Locate the cell with the specified text and output its [X, Y] center coordinate. 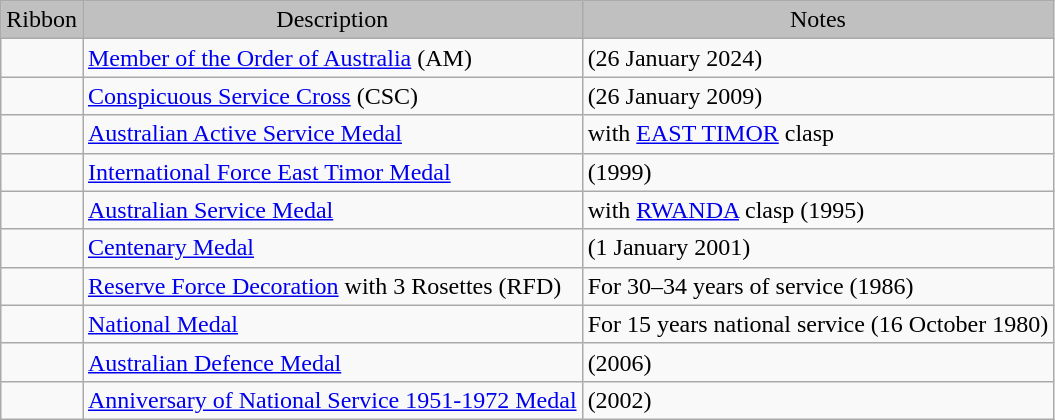
Notes [818, 20]
For 30–34 years of service (1986) [818, 286]
Member of the Order of Australia (AM) [332, 58]
Reserve Force Decoration with 3 Rosettes (RFD) [332, 286]
Centenary Medal [332, 248]
(26 January 2024) [818, 58]
(1 January 2001) [818, 248]
National Medal [332, 324]
For 15 years national service (16 October 1980) [818, 324]
Conspicuous Service Cross (CSC) [332, 96]
Description [332, 20]
(1999) [818, 172]
Australian Defence Medal [332, 362]
with RWANDA clasp (1995) [818, 210]
(2002) [818, 400]
(2006) [818, 362]
Australian Active Service Medal [332, 134]
(26 January 2009) [818, 96]
Australian Service Medal [332, 210]
with EAST TIMOR clasp [818, 134]
Anniversary of National Service 1951-1972 Medal [332, 400]
International Force East Timor Medal [332, 172]
Ribbon [42, 20]
